Find where the given text appears and provide that cell's center as (X, Y) coordinate. 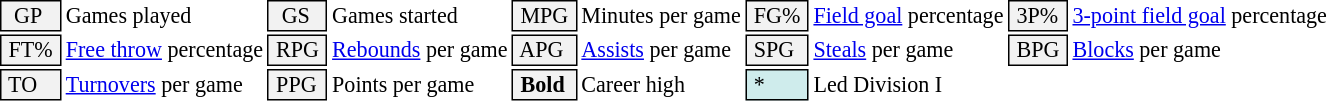
Career high (661, 85)
GP (30, 16)
Points per game (420, 85)
FG% (777, 16)
Minutes per game (661, 16)
Led Division I (908, 85)
* (777, 85)
MPG (544, 16)
Field goal percentage (908, 16)
RPG (298, 50)
Turnovers per game (164, 85)
Games started (420, 16)
GS (298, 16)
Bold (544, 85)
APG (544, 50)
Rebounds per game (420, 50)
Steals per game (908, 50)
Assists per game (661, 50)
BPG (1038, 50)
Games played (164, 16)
SPG (777, 50)
FT% (30, 50)
3P% (1038, 16)
Free throw percentage (164, 50)
TO (30, 85)
PPG (298, 85)
